Return the (X, Y) coordinate for the center point of the cell that contains the specified text.  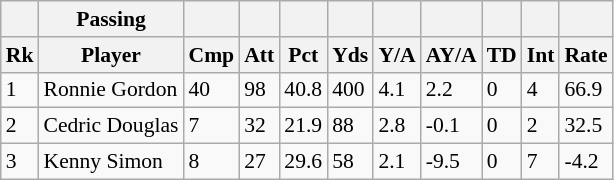
Pct (303, 55)
4 (541, 90)
Player (110, 55)
TD (502, 55)
2.8 (396, 126)
Y/A (396, 55)
Cmp (211, 55)
98 (259, 90)
Att (259, 55)
Cedric Douglas (110, 126)
29.6 (303, 162)
32.5 (586, 126)
AY/A (452, 55)
Kenny Simon (110, 162)
1 (20, 90)
Yds (350, 55)
3 (20, 162)
Rk (20, 55)
21.9 (303, 126)
-4.2 (586, 162)
32 (259, 126)
400 (350, 90)
40 (211, 90)
Passing (110, 19)
-0.1 (452, 126)
27 (259, 162)
-9.5 (452, 162)
40.8 (303, 90)
2.1 (396, 162)
8 (211, 162)
Ronnie Gordon (110, 90)
66.9 (586, 90)
Int (541, 55)
Rate (586, 55)
2.2 (452, 90)
58 (350, 162)
88 (350, 126)
4.1 (396, 90)
